Search for the cell housing the specified text and yield its (x, y) center coordinate. 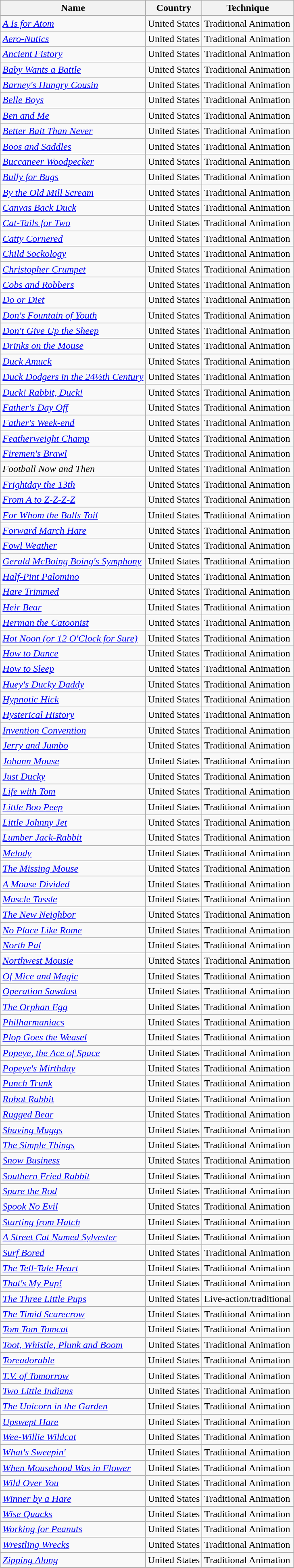
Wee-Willie Wildcat (73, 1437)
Duck! Rabbit, Duck! (73, 392)
Forward March Hare (73, 530)
Live-action/traditional (248, 1299)
Barney's Hungry Cousin (73, 85)
The New Neighbor (73, 914)
Christopher Crumpet (73, 269)
The Tell-Tale Heart (73, 1268)
Canvas Back Duck (73, 208)
The Orphan Egg (73, 1007)
Punch Trunk (73, 1084)
Toreadorable (73, 1360)
Father's Day Off (73, 407)
Huey's Ducky Daddy (73, 684)
Bully for Bugs (73, 177)
Drinks on the Mouse (73, 346)
How to Dance (73, 653)
For Whom the Bulls Toil (73, 515)
Popeye, the Ace of Space (73, 1053)
When Mousehood Was in Flower (73, 1468)
Hare Trimmed (73, 592)
Don't Give Up the Sheep (73, 331)
The Three Little Pups (73, 1299)
Rugged Bear (73, 1114)
Popeye's Mirthday (73, 1068)
Better Bait Than Never (73, 131)
Wild Over You (73, 1483)
Wrestling Wrecks (73, 1545)
A Street Cat Named Sylvester (73, 1237)
Upswept Hare (73, 1421)
Of Mice and Magic (73, 976)
Plop Goes the Weasel (73, 1038)
Ben and Me (73, 115)
Operation Sawdust (73, 992)
Johann Mouse (73, 761)
Don's Fountain of Youth (73, 315)
Fowl Weather (73, 546)
The Missing Mouse (73, 868)
Heir Bear (73, 607)
No Place Like Rome (73, 930)
Name (73, 8)
Hot Noon (or 12 O'Clock for Sure) (73, 638)
Hypnotic Hick (73, 700)
By the Old Mill Scream (73, 193)
Child Sockology (73, 254)
Aero-Nutics (73, 39)
Duck Amuck (73, 361)
Surf Bored (73, 1253)
Duck Dodgers in the 24½th Century (73, 377)
The Simple Things (73, 1145)
Zipping Along (73, 1560)
Working for Peanuts (73, 1529)
Robot Rabbit (73, 1099)
Spare the Rod (73, 1191)
Hysterical History (73, 715)
What's Sweepin' (73, 1453)
Lumber Jack-Rabbit (73, 838)
Technique (248, 8)
Catty Cornered (73, 239)
Cat-Tails for Two (73, 223)
Gerald McBoing Boing's Symphony (73, 561)
Father's Week-end (73, 423)
Country (174, 8)
Wise Quacks (73, 1514)
T.V. of Tomorrow (73, 1375)
Tom Tom Tomcat (73, 1329)
Invention Convention (73, 730)
Baby Wants a Battle (73, 69)
Melody (73, 853)
A Is for Atom (73, 23)
Herman the Catoonist (73, 623)
Little Boo Peep (73, 807)
Cobs and Robbers (73, 285)
Ancient Fistory (73, 54)
Featherweight Champ (73, 438)
Muscle Tussle (73, 899)
Buccaneer Woodpecker (73, 161)
Northwest Mousie (73, 961)
Little Johnny Jet (73, 822)
Boos and Saddles (73, 146)
How to Sleep (73, 669)
Spook No Evil (73, 1207)
That's My Pup! (73, 1283)
Starting from Hatch (73, 1222)
The Unicorn in the Garden (73, 1406)
Just Ducky (73, 776)
Two Little Indians (73, 1391)
Winner by a Hare (73, 1499)
The Timid Scarecrow (73, 1314)
North Pal (73, 945)
Half-Pint Palomino (73, 576)
Shaving Muggs (73, 1130)
Jerry and Jumbo (73, 746)
Belle Boys (73, 100)
Snow Business (73, 1160)
Life with Tom (73, 792)
A Mouse Divided (73, 884)
Do or Diet (73, 300)
Football Now and Then (73, 469)
Philharmaniacs (73, 1022)
Frightday the 13th (73, 484)
From A to Z-Z-Z-Z (73, 500)
Toot, Whistle, Plunk and Boom (73, 1345)
Firemen's Brawl (73, 454)
Southern Fried Rabbit (73, 1176)
